Determine the [x, y] coordinate at the center of the cell enclosing the given text.  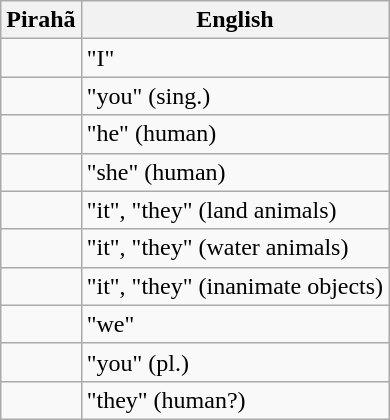
"I" [235, 58]
"he" (human) [235, 134]
"she" (human) [235, 172]
"we" [235, 324]
English [235, 20]
"it", "they" (water animals) [235, 248]
"it", "they" (land animals) [235, 210]
"they" (human?) [235, 400]
"you" (sing.) [235, 96]
Pirahã [41, 20]
"you" (pl.) [235, 362]
"it", "they" (inanimate objects) [235, 286]
